For the text-containing cell, return its midpoint in (x, y) coordinate format. 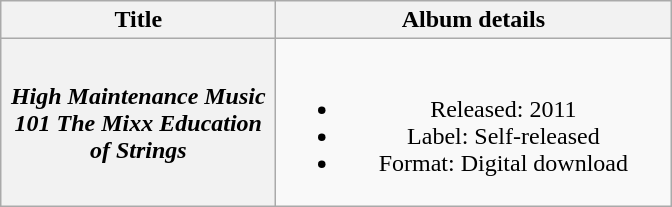
Released: 2011Label: Self-releasedFormat: Digital download (474, 122)
Album details (474, 20)
Title (138, 20)
High Maintenance Music 101 The Mixx Education of Strings (138, 122)
